Pinpoint the cell where the given text exists, returning its [x, y] midpoint coordinate. 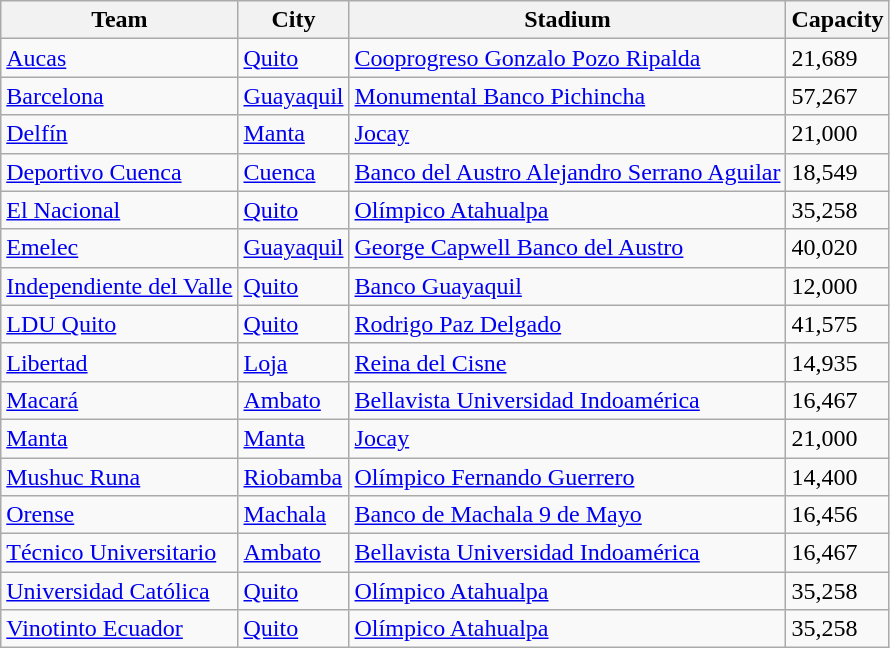
Capacity [838, 20]
Monumental Banco Pichincha [568, 96]
41,575 [838, 324]
Cooprogreso Gonzalo Pozo Ripalda [568, 58]
Banco de Machala 9 de Mayo [568, 515]
Independiente del Valle [120, 286]
Macará [120, 400]
Banco Guayaquil [568, 286]
40,020 [838, 248]
Emelec [120, 248]
57,267 [838, 96]
14,400 [838, 477]
Olímpico Fernando Guerrero [568, 477]
Delfín [120, 134]
City [294, 20]
14,935 [838, 362]
16,456 [838, 515]
Libertad [120, 362]
12,000 [838, 286]
Machala [294, 515]
Técnico Universitario [120, 553]
Vinotinto Ecuador [120, 629]
18,549 [838, 172]
George Capwell Banco del Austro [568, 248]
Loja [294, 362]
Barcelona [120, 96]
Mushuc Runa [120, 477]
Deportivo Cuenca [120, 172]
Universidad Católica [120, 591]
Orense [120, 515]
El Nacional [120, 210]
Team [120, 20]
Banco del Austro Alejandro Serrano Aguilar [568, 172]
Riobamba [294, 477]
Stadium [568, 20]
Reina del Cisne [568, 362]
Cuenca [294, 172]
LDU Quito [120, 324]
Aucas [120, 58]
Rodrigo Paz Delgado [568, 324]
21,689 [838, 58]
